Return [x, y] of the center of cell containing provided text 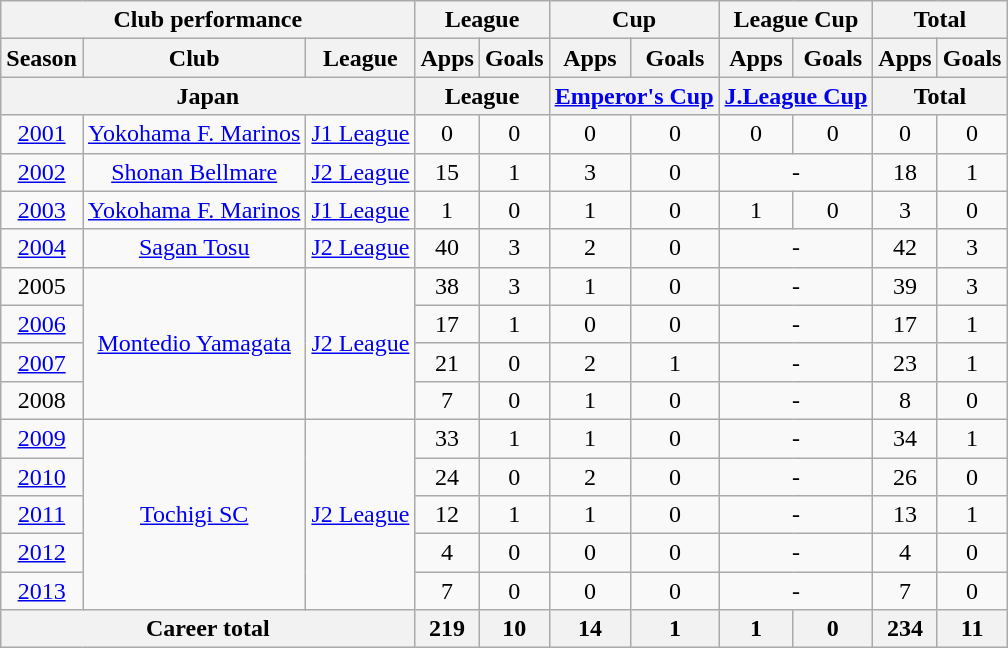
Japan [208, 96]
Season [42, 58]
2010 [42, 477]
Club performance [208, 20]
Emperor's Cup [634, 96]
2013 [42, 591]
23 [905, 362]
2008 [42, 400]
24 [447, 477]
234 [905, 629]
Tochigi SC [194, 514]
2011 [42, 515]
2012 [42, 553]
21 [447, 362]
15 [447, 172]
26 [905, 477]
13 [905, 515]
2002 [42, 172]
2005 [42, 286]
2001 [42, 134]
Montedio Yamagata [194, 343]
League Cup [796, 20]
Sagan Tosu [194, 248]
40 [447, 248]
2009 [42, 438]
33 [447, 438]
Club [194, 58]
11 [972, 629]
10 [514, 629]
12 [447, 515]
2007 [42, 362]
34 [905, 438]
42 [905, 248]
2003 [42, 210]
2006 [42, 324]
14 [590, 629]
38 [447, 286]
8 [905, 400]
18 [905, 172]
2004 [42, 248]
J.League Cup [796, 96]
39 [905, 286]
Career total [208, 629]
Cup [634, 20]
219 [447, 629]
Shonan Bellmare [194, 172]
